Extract the (X, Y) coordinate from the center of the cell holding the provided text.  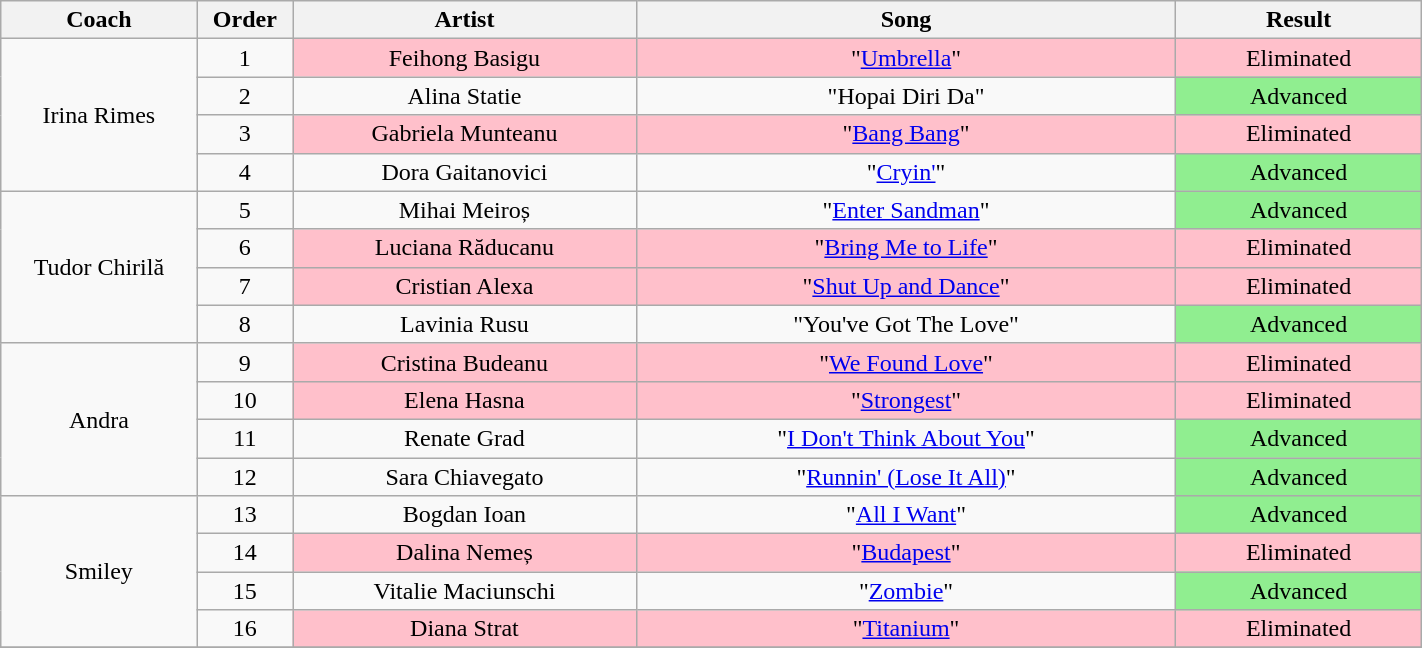
6 (245, 248)
"Strongest" (906, 400)
Alina Statie (464, 96)
Dora Gaitanovici (464, 172)
11 (245, 438)
7 (245, 286)
"Zombie" (906, 591)
Dalina Nemeș (464, 553)
"Titanium" (906, 629)
"Bang Bang" (906, 134)
Renate Grad (464, 438)
Feihong Basigu (464, 58)
"Budapest" (906, 553)
Irina Rimes (99, 115)
"All I Want" (906, 515)
13 (245, 515)
16 (245, 629)
Sara Chiavegato (464, 477)
12 (245, 477)
"Bring Me to Life" (906, 248)
10 (245, 400)
"Umbrella" (906, 58)
"Hopai Diri Da" (906, 96)
1 (245, 58)
Diana Strat (464, 629)
Coach (99, 20)
4 (245, 172)
14 (245, 553)
Bogdan Ioan (464, 515)
Elena Hasna (464, 400)
Andra (99, 419)
Smiley (99, 572)
Luciana Răducanu (464, 248)
8 (245, 324)
5 (245, 210)
Tudor Chirilă (99, 267)
Cristian Alexa (464, 286)
3 (245, 134)
Gabriela Munteanu (464, 134)
Vitalie Maciunschi (464, 591)
"Shut Up and Dance" (906, 286)
9 (245, 362)
"Runnin' (Lose It All)" (906, 477)
Cristina Budeanu (464, 362)
"I Don't Think About You" (906, 438)
"We Found Love" (906, 362)
"Enter Sandman" (906, 210)
Order (245, 20)
"Cryin'" (906, 172)
Artist (464, 20)
"You've Got The Love" (906, 324)
15 (245, 591)
Result (1298, 20)
2 (245, 96)
Mihai Meiroș (464, 210)
Song (906, 20)
Lavinia Rusu (464, 324)
